Pinpoint the cell where the given text exists, returning its [X, Y] midpoint coordinate. 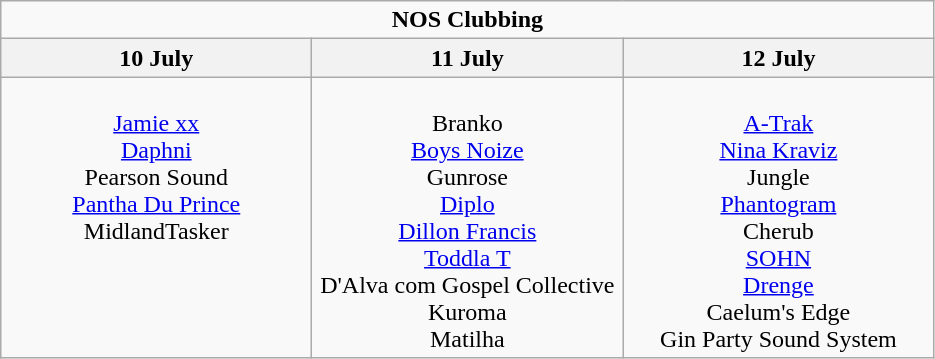
12 July [778, 58]
A-TrakNina KravizJunglePhantogramCherubSOHNDrengeCaelum's EdgeGin Party Sound System [778, 218]
BrankoBoys NoizeGunroseDiploDillon FrancisToddla TD'Alva com Gospel CollectiveKuromaMatilha [468, 218]
11 July [468, 58]
10 July [156, 58]
NOS Clubbing [468, 20]
Jamie xxDaphniPearson SoundPantha Du PrinceMidlandTasker [156, 218]
